Pinpoint the cell where the given text exists, returning its (X, Y) midpoint coordinate. 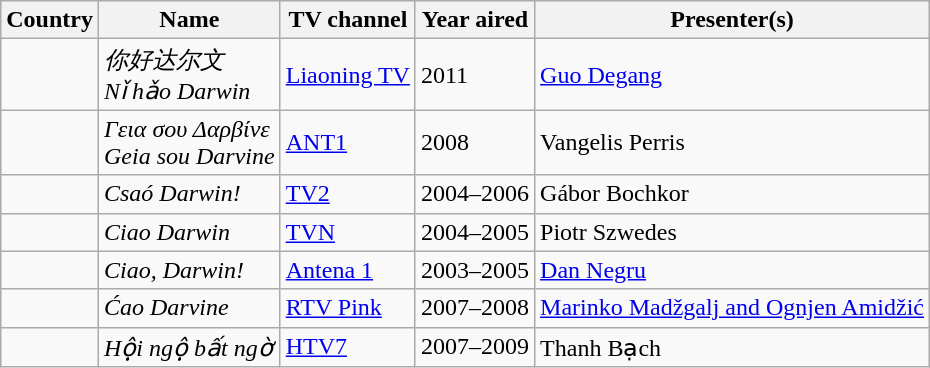
TV channel (348, 20)
HTV7 (348, 347)
Dan Negru (732, 270)
Ciao Darwin (189, 232)
Country (50, 20)
2007–2008 (474, 308)
2011 (474, 74)
TVN (348, 232)
2004–2006 (474, 194)
2003–2005 (474, 270)
ANT1 (348, 142)
TV2 (348, 194)
2007–2009 (474, 347)
2008 (474, 142)
Ciao, Darwin! (189, 270)
Guo Degang (732, 74)
Thanh Bạch (732, 347)
Antena 1 (348, 270)
你好达尔文Nǐ hǎo Darwin (189, 74)
Marinko Madžgalj and Ognjen Amidžić (732, 308)
Presenter(s) (732, 20)
2004–2005 (474, 232)
Piotr Szwedes (732, 232)
Name (189, 20)
Γεια σου ΔαρβίνεGeia sou Darvine (189, 142)
Year aired (474, 20)
Ćao Darvine (189, 308)
Liaoning TV (348, 74)
Csaó Darwin! (189, 194)
Hội ngộ bất ngờ (189, 347)
RTV Pink (348, 308)
Vangelis Perris (732, 142)
Gábor Bochkor (732, 194)
